Pinpoint the cell where the given text exists, returning its [x, y] midpoint coordinate. 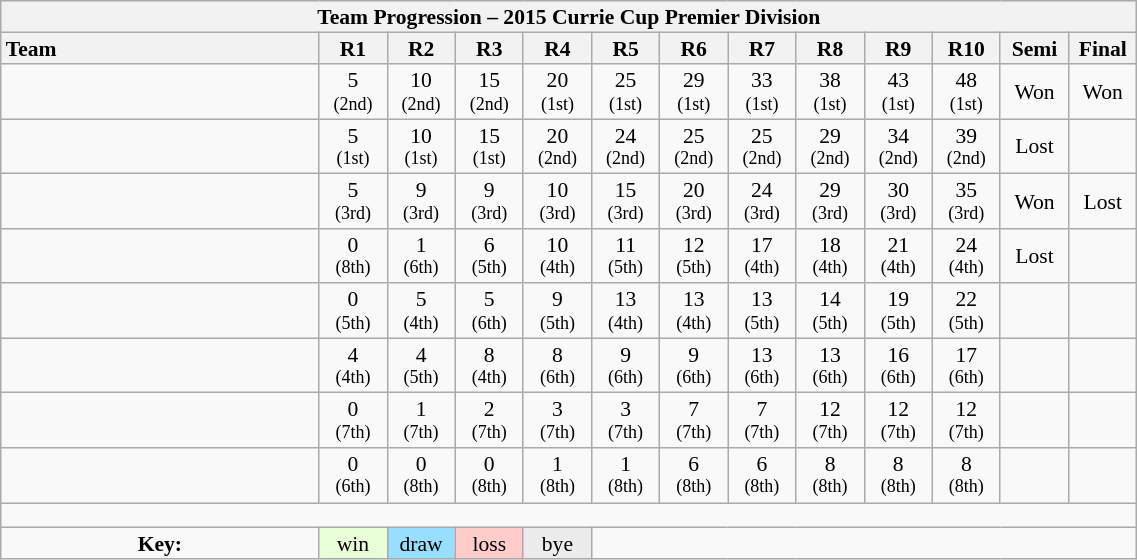
R4 [557, 49]
Team Progression – 2015 Currie Cup Premier Division [569, 17]
15 (3rd) [625, 202]
R5 [625, 49]
0 (5th) [353, 312]
8 (6th) [557, 366]
R7 [762, 49]
R2 [421, 49]
48 (1st) [966, 92]
14 (5th) [830, 312]
10 (2nd) [421, 92]
5 (4th) [421, 312]
20 (2nd) [557, 146]
5 (6th) [489, 312]
bye [557, 544]
43 (1st) [898, 92]
Final [1103, 49]
win [353, 544]
1 (7th) [421, 420]
R1 [353, 49]
29 (1st) [694, 92]
15 (1st) [489, 146]
0 (7th) [353, 420]
4 (5th) [421, 366]
16 (6th) [898, 366]
29 (2nd) [830, 146]
R3 [489, 49]
20 (1st) [557, 92]
loss [489, 544]
Key: [160, 544]
18 (4th) [830, 256]
5 (1st) [353, 146]
Semi [1034, 49]
17 (6th) [966, 366]
8 (4th) [489, 366]
12 (5th) [694, 256]
R9 [898, 49]
24 (2nd) [625, 146]
38 (1st) [830, 92]
29 (3rd) [830, 202]
draw [421, 544]
13 (5th) [762, 312]
34 (2nd) [898, 146]
30 (3rd) [898, 202]
0 (6th) [353, 476]
R8 [830, 49]
R6 [694, 49]
4 (4th) [353, 366]
39 (2nd) [966, 146]
22 (5th) [966, 312]
10 (3rd) [557, 202]
25 (1st) [625, 92]
19 (5th) [898, 312]
9 (5th) [557, 312]
24 (4th) [966, 256]
Team [160, 49]
33 (1st) [762, 92]
6 (5th) [489, 256]
15 (2nd) [489, 92]
21 (4th) [898, 256]
5 (3rd) [353, 202]
17 (4th) [762, 256]
10 (1st) [421, 146]
10 (4th) [557, 256]
1 (6th) [421, 256]
11 (5th) [625, 256]
R10 [966, 49]
5 (2nd) [353, 92]
24 (3rd) [762, 202]
2 (7th) [489, 420]
20 (3rd) [694, 202]
35 (3rd) [966, 202]
